Determine the [x, y] coordinate at the center of the cell enclosing the given text.  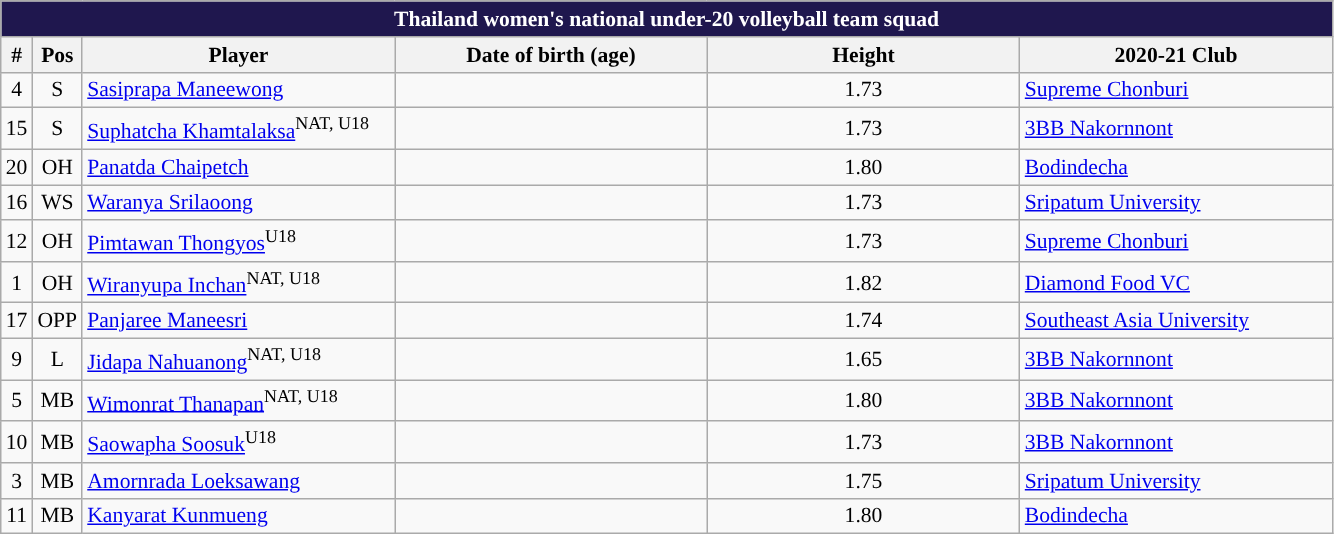
Saowapha SoosukU18 [238, 442]
Diamond Food VC [1176, 282]
1 [17, 282]
1.65 [864, 360]
L [57, 360]
Jidapa NahuanongNAT, U18 [238, 360]
Suphatcha KhamtalaksaNAT, U18 [238, 128]
Amornrada Loeksawang [238, 481]
Date of birth (age) [552, 55]
OPP [57, 321]
Wimonrat ThanapanNAT, U18 [238, 400]
17 [17, 321]
3 [17, 481]
16 [17, 203]
20 [17, 167]
1.75 [864, 481]
Panatda Chaipetch [238, 167]
Panjaree Maneesri [238, 321]
5 [17, 400]
WS [57, 203]
Pimtawan ThongyosU18 [238, 242]
9 [17, 360]
Waranya Srilaoong [238, 203]
Player [238, 55]
1.82 [864, 282]
11 [17, 516]
Sasiprapa Maneewong [238, 90]
Wiranyupa InchanNAT, U18 [238, 282]
2020-21 Club [1176, 55]
Kanyarat Kunmueng [238, 516]
Height [864, 55]
12 [17, 242]
Thailand women's national under-20 volleyball team squad [667, 19]
15 [17, 128]
1.74 [864, 321]
4 [17, 90]
Pos [57, 55]
10 [17, 442]
# [17, 55]
Southeast Asia University [1176, 321]
